Find where the given text appears and provide that cell's center as [x, y] coordinate. 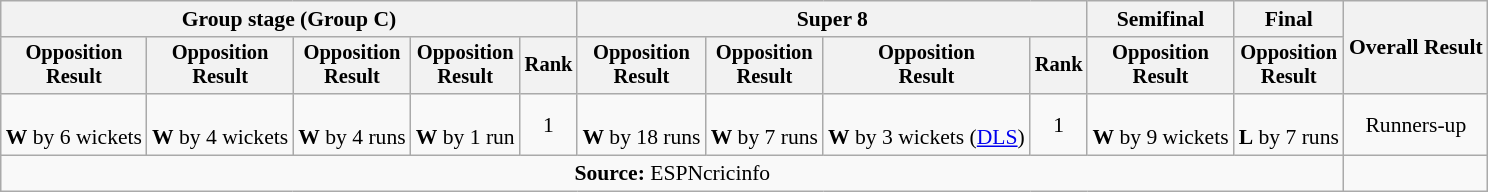
Overall Result [1416, 48]
W by 9 wickets [1160, 124]
W by 1 run [466, 124]
Semifinal [1160, 19]
Group stage (Group C) [290, 19]
W by 4 wickets [220, 124]
W by 4 runs [352, 124]
Super 8 [832, 19]
W by 7 runs [764, 124]
Final [1289, 19]
Source: ESPNcricinfo [672, 174]
Runners-up [1416, 124]
W by 18 runs [641, 124]
W by 3 wickets (DLS) [926, 124]
L by 7 runs [1289, 124]
W by 6 wickets [74, 124]
